Search for the cell housing the specified text and yield its (x, y) center coordinate. 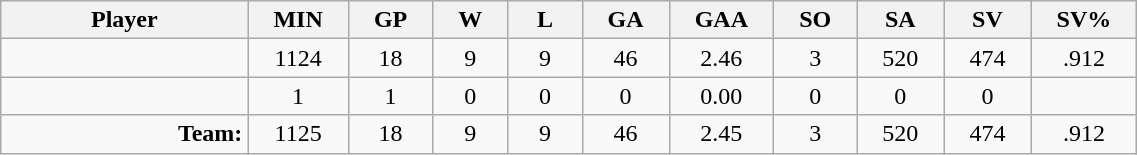
GP (390, 20)
GAA (721, 20)
2.46 (721, 58)
SA (900, 20)
SO (816, 20)
2.45 (721, 134)
L (545, 20)
1125 (298, 134)
MIN (298, 20)
0.00 (721, 96)
W (470, 20)
SV% (1084, 20)
Team: (124, 134)
SV (988, 20)
Player (124, 20)
GA (626, 20)
1124 (298, 58)
